Determine the [x, y] coordinate at the center of the cell enclosing the given text.  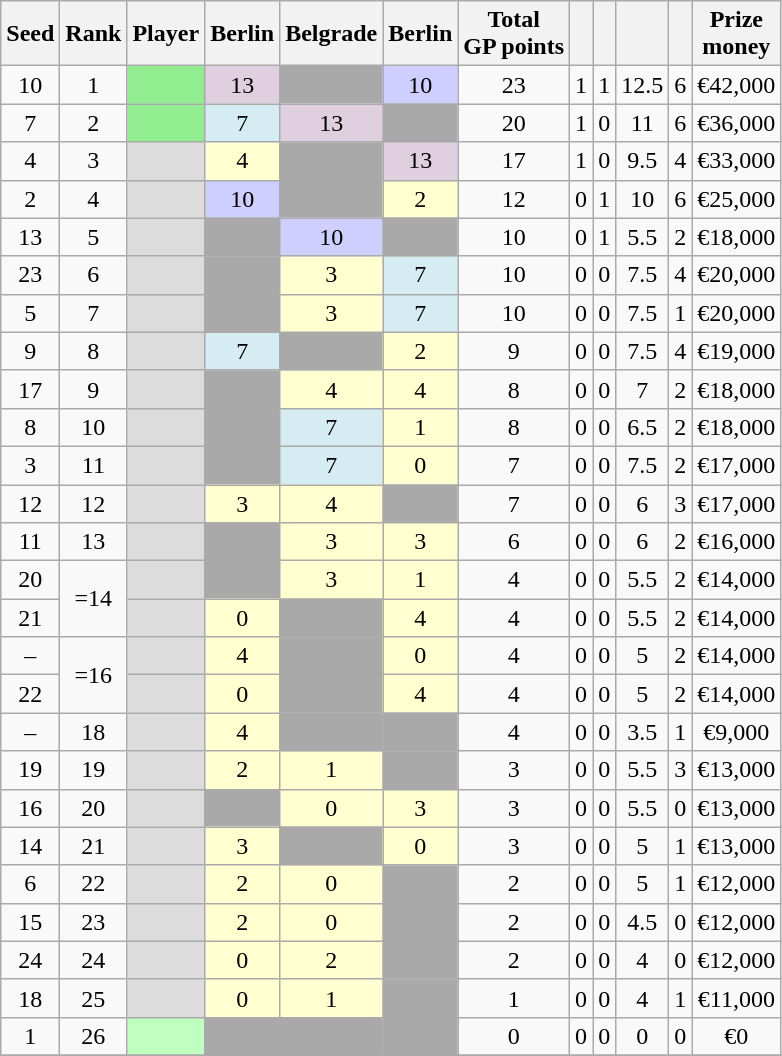
26 [94, 1036]
€0 [736, 1036]
Seed [30, 34]
6.5 [642, 427]
€25,000 [736, 199]
3.5 [642, 732]
€42,000 [736, 85]
=14 [94, 599]
Belgrade [332, 34]
12.5 [642, 85]
=16 [94, 675]
14 [30, 846]
9.5 [642, 161]
€11,000 [736, 998]
€19,000 [736, 351]
€9,000 [736, 732]
€33,000 [736, 161]
Prizemoney [736, 34]
€36,000 [736, 123]
TotalGP points [514, 34]
Player [166, 34]
16 [30, 808]
25 [94, 998]
4.5 [642, 922]
Rank [94, 34]
15 [30, 922]
€16,000 [736, 542]
